Find where the given text appears and provide that cell's center as [x, y] coordinate. 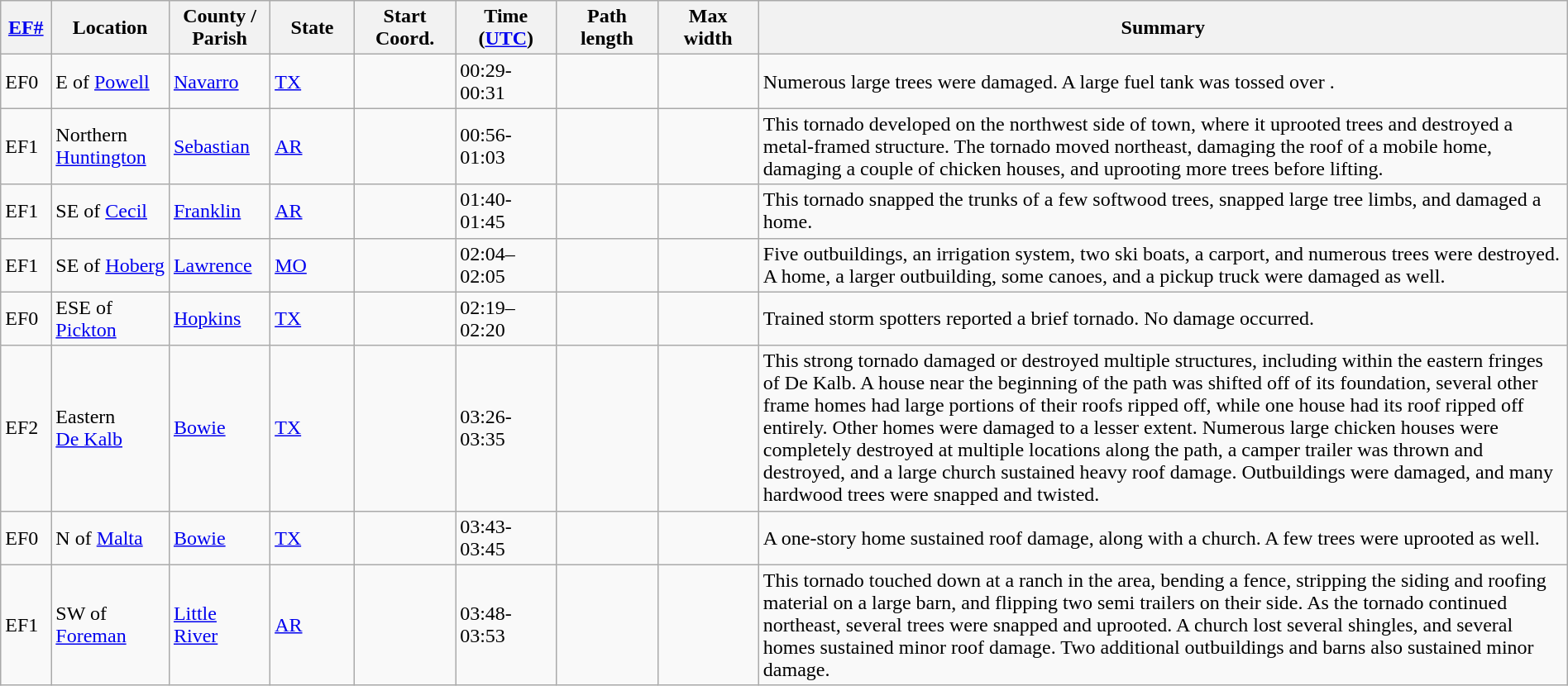
SW of Foreman [111, 625]
This tornado snapped the trunks of a few softwood trees, snapped large tree limbs, and damaged a home. [1163, 212]
00:29-00:31 [506, 81]
02:19–02:20 [506, 319]
Location [111, 28]
Franklin [219, 212]
State [313, 28]
00:56-01:03 [506, 146]
03:26-03:35 [506, 428]
County / Parish [219, 28]
A one-story home sustained roof damage, along with a church. A few trees were uprooted as well. [1163, 537]
MO [313, 264]
03:48-03:53 [506, 625]
Northern Huntington [111, 146]
EF# [26, 28]
Navarro [219, 81]
Path length [607, 28]
Max width [708, 28]
Numerous large trees were damaged. A large fuel tank was tossed over . [1163, 81]
N of Malta [111, 537]
Little River [219, 625]
SE of Hoberg [111, 264]
Summary [1163, 28]
Lawrence [219, 264]
ESE of Pickton [111, 319]
Time (UTC) [506, 28]
02:04–02:05 [506, 264]
E of Powell [111, 81]
EF2 [26, 428]
Eastern De Kalb [111, 428]
01:40-01:45 [506, 212]
Trained storm spotters reported a brief tornado. No damage occurred. [1163, 319]
SE of Cecil [111, 212]
03:43-03:45 [506, 537]
Start Coord. [404, 28]
Hopkins [219, 319]
Sebastian [219, 146]
